Scan for the cell matching the given text and deliver its (X, Y) coordinate at center. 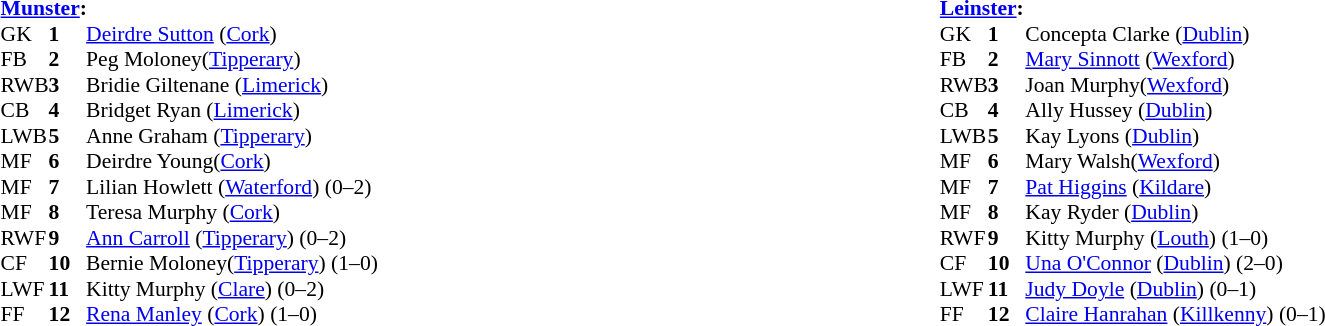
Kitty Murphy (Louth) (1–0) (1175, 238)
Mary Walsh(Wexford) (1175, 161)
Bridget Ryan (Limerick) (232, 111)
Anne Graham (Tipperary) (232, 136)
Judy Doyle (Dublin) (0–1) (1175, 289)
Kay Ryder (Dublin) (1175, 213)
Concepta Clarke (Dublin) (1175, 34)
Teresa Murphy (Cork) (232, 213)
Joan Murphy(Wexford) (1175, 85)
Pat Higgins (Kildare) (1175, 187)
Ally Hussey (Dublin) (1175, 111)
Bridie Giltenane (Limerick) (232, 85)
Kitty Murphy (Clare) (0–2) (232, 289)
Bernie Moloney(Tipperary) (1–0) (232, 263)
Mary Sinnott (Wexford) (1175, 59)
Peg Moloney(Tipperary) (232, 59)
Lilian Howlett (Waterford) (0–2) (232, 187)
Deirdre Young(Cork) (232, 161)
Deirdre Sutton (Cork) (232, 34)
Una O'Connor (Dublin) (2–0) (1175, 263)
Ann Carroll (Tipperary) (0–2) (232, 238)
Kay Lyons (Dublin) (1175, 136)
